Detect which cell encompasses the target text, then output its [X, Y] center coordinate. 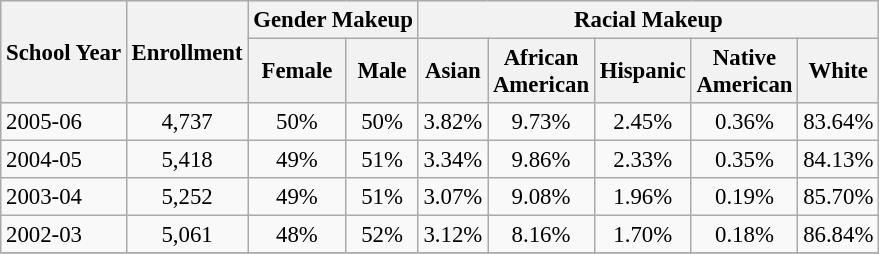
1.96% [642, 197]
3.07% [452, 197]
86.84% [838, 235]
0.19% [744, 197]
2.45% [642, 122]
5,061 [187, 235]
School Year [64, 52]
52% [382, 235]
2005-06 [64, 122]
African American [542, 72]
4,737 [187, 122]
Male [382, 72]
48% [297, 235]
83.64% [838, 122]
9.08% [542, 197]
Hispanic [642, 72]
0.36% [744, 122]
3.12% [452, 235]
White [838, 72]
5,252 [187, 197]
9.86% [542, 160]
9.73% [542, 122]
2004-05 [64, 160]
Asian [452, 72]
5,418 [187, 160]
2.33% [642, 160]
Enrollment [187, 52]
84.13% [838, 160]
3.34% [452, 160]
0.18% [744, 235]
Racial Makeup [648, 20]
2002-03 [64, 235]
8.16% [542, 235]
Gender Makeup [333, 20]
Female [297, 72]
2003-04 [64, 197]
0.35% [744, 160]
Native American [744, 72]
85.70% [838, 197]
3.82% [452, 122]
1.70% [642, 235]
